Scan for the cell matching the given text and deliver its (X, Y) coordinate at center. 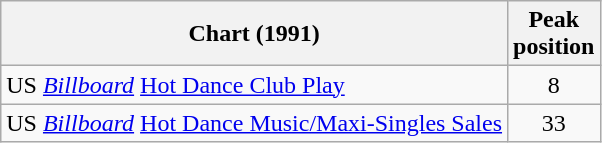
US Billboard Hot Dance Music/Maxi-Singles Sales (254, 123)
Peakposition (554, 34)
US Billboard Hot Dance Club Play (254, 85)
33 (554, 123)
Chart (1991) (254, 34)
8 (554, 85)
